For the text-containing cell, return its midpoint in (X, Y) coordinate format. 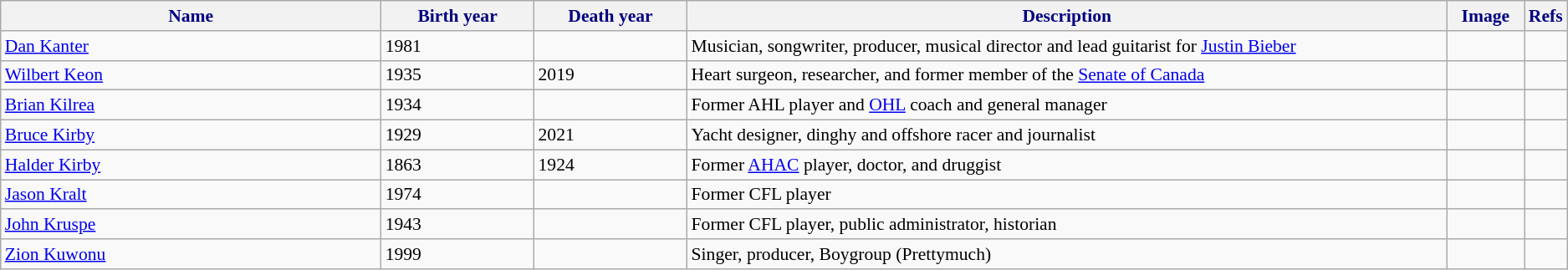
Former AHL player and OHL coach and general manager (1067, 105)
Image (1485, 16)
Heart surgeon, researcher, and former member of the Senate of Canada (1067, 75)
1934 (458, 105)
Musician, songwriter, producer, musical director and lead guitarist for Justin Bieber (1067, 46)
Refs (1545, 16)
1974 (458, 195)
John Kruspe (191, 225)
Former CFL player (1067, 195)
Jason Kralt (191, 195)
Death year (610, 16)
1929 (458, 135)
Former CFL player, public administrator, historian (1067, 225)
1981 (458, 46)
Description (1067, 16)
Zion Kuwonu (191, 254)
1924 (610, 165)
Brian Kilrea (191, 105)
Dan Kanter (191, 46)
1943 (458, 225)
Halder Kirby (191, 165)
2019 (610, 75)
Name (191, 16)
Former AHAC player, doctor, and druggist (1067, 165)
Yacht designer, dinghy and offshore racer and journalist (1067, 135)
1863 (458, 165)
Singer, producer, Boygroup (Prettymuch) (1067, 254)
1935 (458, 75)
Bruce Kirby (191, 135)
1999 (458, 254)
Wilbert Keon (191, 75)
2021 (610, 135)
Birth year (458, 16)
